Locate the cell with the specified text and output its [X, Y] center coordinate. 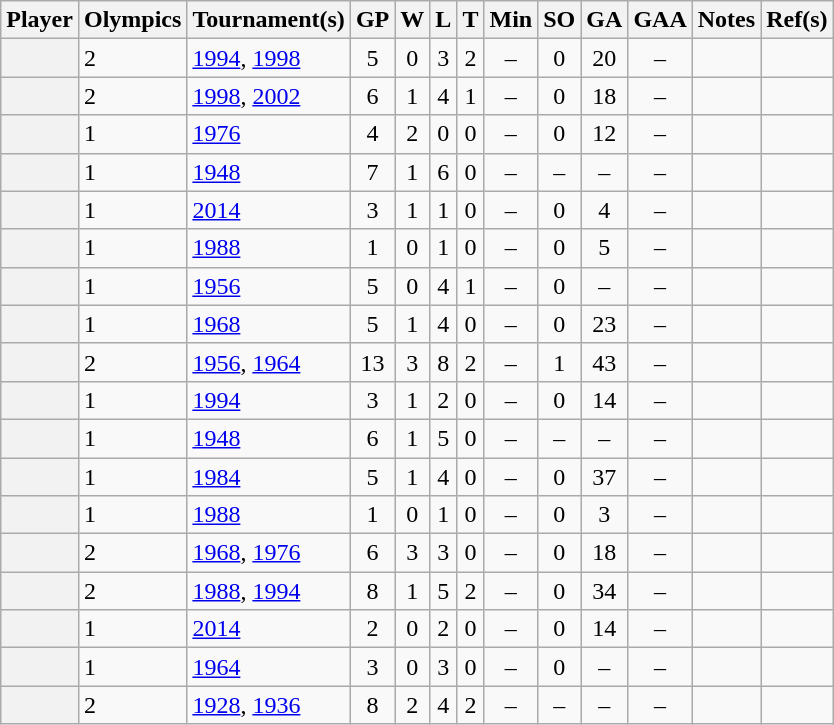
12 [604, 134]
1984 [269, 477]
7 [372, 172]
1994, 1998 [269, 58]
Player [40, 20]
Olympics [132, 20]
1968, 1976 [269, 553]
GP [372, 20]
T [470, 20]
1998, 2002 [269, 96]
43 [604, 362]
GAA [660, 20]
1956, 1964 [269, 362]
23 [604, 324]
1976 [269, 134]
Tournament(s) [269, 20]
1928, 1936 [269, 705]
37 [604, 477]
34 [604, 591]
1968 [269, 324]
1994 [269, 400]
GA [604, 20]
1956 [269, 286]
1988, 1994 [269, 591]
Notes [726, 20]
13 [372, 362]
W [412, 20]
Min [511, 20]
L [444, 20]
1964 [269, 667]
Ref(s) [797, 20]
SO [560, 20]
20 [604, 58]
